Provide the (X, Y) coordinate of the cell's center where the given text is located.  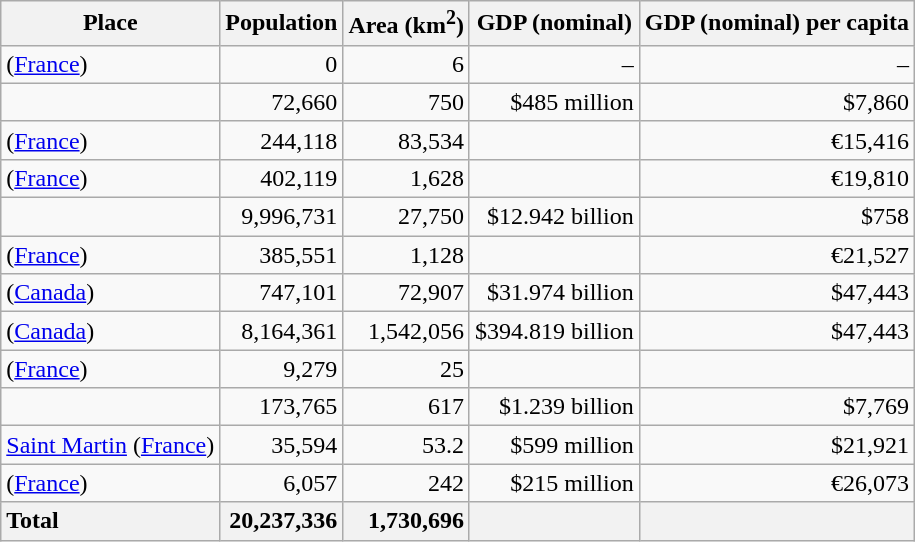
0 (282, 64)
€21,527 (776, 255)
Place (110, 24)
€19,810 (776, 178)
GDP (nominal) per capita (776, 24)
€26,073 (776, 483)
747,101 (282, 293)
35,594 (282, 445)
27,750 (406, 217)
Total (110, 521)
$599 million (554, 445)
$215 million (554, 483)
GDP (nominal) (554, 24)
Saint Martin (France) (110, 445)
$7,769 (776, 407)
53.2 (406, 445)
72,660 (282, 102)
1,628 (406, 178)
242 (406, 483)
9,996,731 (282, 217)
$758 (776, 217)
$7,860 (776, 102)
1,128 (406, 255)
402,119 (282, 178)
83,534 (406, 140)
1,730,696 (406, 521)
385,551 (282, 255)
244,118 (282, 140)
8,164,361 (282, 331)
25 (406, 369)
$12.942 billion (554, 217)
€15,416 (776, 140)
9,279 (282, 369)
Population (282, 24)
$21,921 (776, 445)
Area (km2) (406, 24)
$485 million (554, 102)
$394.819 billion (554, 331)
72,907 (406, 293)
173,765 (282, 407)
20,237,336 (282, 521)
750 (406, 102)
1,542,056 (406, 331)
$1.239 billion (554, 407)
6,057 (282, 483)
617 (406, 407)
6 (406, 64)
$31.974 billion (554, 293)
